Pinpoint the cell where the given text exists, returning its (X, Y) midpoint coordinate. 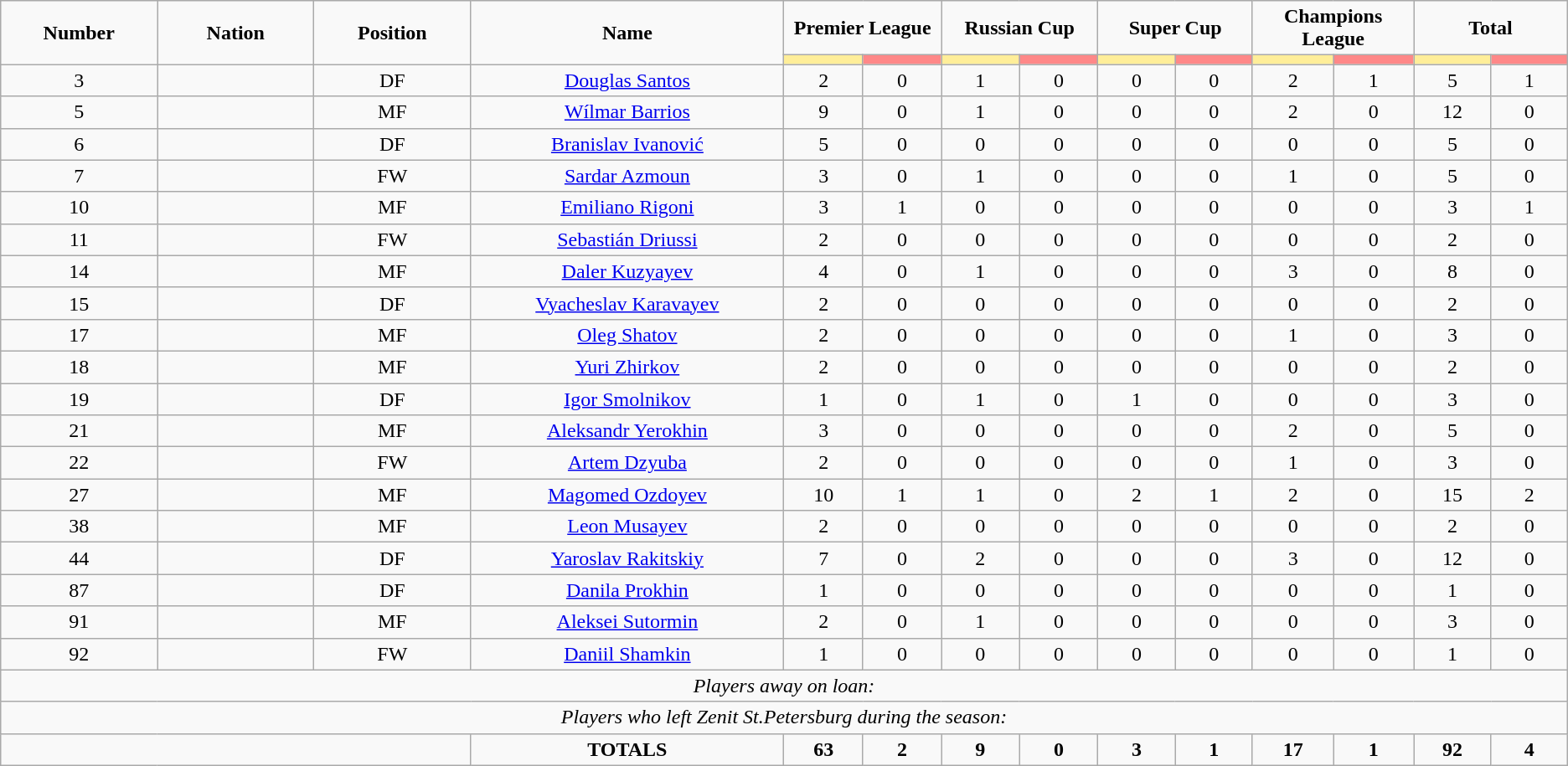
Players away on loan: (784, 686)
Branislav Ivanović (627, 144)
Vyacheslav Karavayev (627, 303)
Total (1491, 28)
14 (79, 271)
Super Cup (1176, 28)
Players who left Zenit St.Petersburg during the season: (784, 717)
Aleksandr Yerokhin (627, 431)
Magomed Ozdoyev (627, 495)
63 (823, 749)
6 (79, 144)
Leon Musayev (627, 527)
38 (79, 527)
Daniil Shamkin (627, 654)
91 (79, 622)
Oleg Shatov (627, 335)
8 (1452, 271)
Position (392, 33)
Yaroslav Rakitskiy (627, 558)
Sebastián Driussi (627, 239)
Name (627, 33)
Danila Prokhin (627, 590)
Sardar Azmoun (627, 176)
TOTALS (627, 749)
18 (79, 367)
19 (79, 399)
Russian Cup (1020, 28)
Yuri Zhirkov (627, 367)
27 (79, 495)
Emiliano Rigoni (627, 208)
44 (79, 558)
Artem Dzyuba (627, 463)
Wílmar Barrios (627, 112)
11 (79, 239)
Daler Kuzyayev (627, 271)
87 (79, 590)
Number (79, 33)
Champions League (1333, 28)
21 (79, 431)
Premier League (863, 28)
Nation (236, 33)
Igor Smolnikov (627, 399)
22 (79, 463)
Aleksei Sutormin (627, 622)
Douglas Santos (627, 80)
